Identify which cell holds the provided text, then report its [x, y] central coordinate. 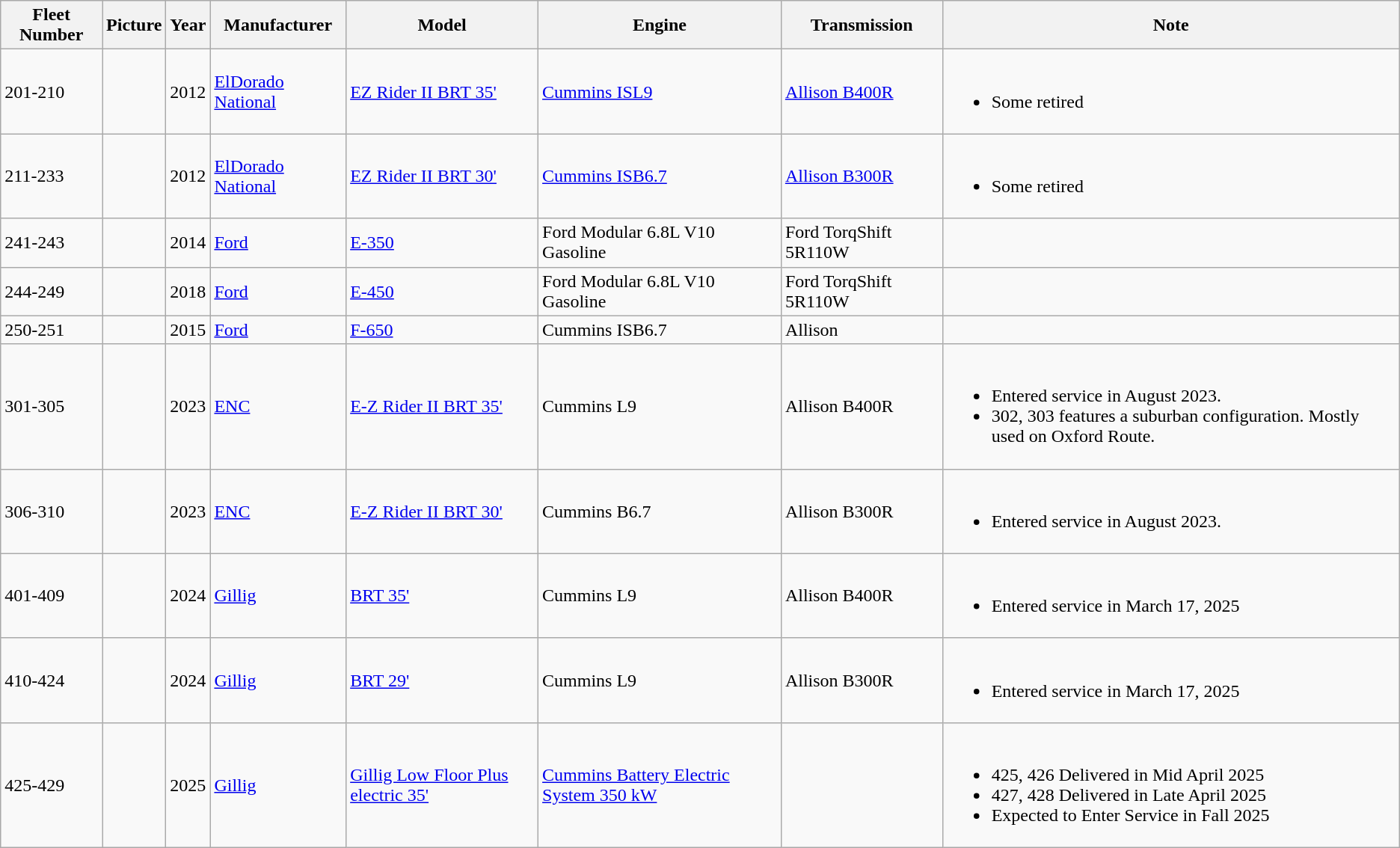
Allison [862, 330]
425-429 [52, 785]
E-450 [443, 292]
2018 [188, 292]
EZ Rider II BRT 30' [443, 176]
F-650 [443, 330]
BRT 35' [443, 595]
241-243 [52, 242]
201-210 [52, 91]
E-Z Rider II BRT 35' [443, 407]
EZ Rider II BRT 35' [443, 91]
401-409 [52, 595]
Note [1171, 25]
E-350 [443, 242]
Cummins ISL9 [660, 91]
Cummins B6.7 [660, 511]
211-233 [52, 176]
Gillig Low Floor Plus electric 35' [443, 785]
425, 426 Delivered in Mid April 2025427, 428 Delivered in Late April 2025Expected to Enter Service in Fall 2025 [1171, 785]
Picture [135, 25]
Fleet Number [52, 25]
Entered service in August 2023.302, 303 features a suburban configuration. Mostly used on Oxford Route. [1171, 407]
Entered service in August 2023. [1171, 511]
Model [443, 25]
Manufacturer [278, 25]
2025 [188, 785]
BRT 29' [443, 680]
410-424 [52, 680]
E-Z Rider II BRT 30' [443, 511]
Engine [660, 25]
250-251 [52, 330]
Year [188, 25]
2015 [188, 330]
Cummins Battery Electric System 350 kW [660, 785]
306-310 [52, 511]
244-249 [52, 292]
301-305 [52, 407]
Transmission [862, 25]
2014 [188, 242]
